Capture the cell that displays the provided text and extract its [x, y] central coordinate. 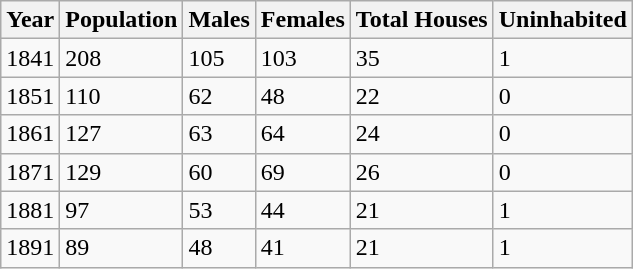
64 [302, 134]
62 [219, 96]
26 [422, 172]
1851 [30, 96]
110 [122, 96]
105 [219, 58]
127 [122, 134]
44 [302, 210]
89 [122, 248]
Uninhabited [562, 20]
1871 [30, 172]
Year [30, 20]
Population [122, 20]
1891 [30, 248]
Males [219, 20]
53 [219, 210]
103 [302, 58]
69 [302, 172]
Females [302, 20]
22 [422, 96]
208 [122, 58]
1881 [30, 210]
35 [422, 58]
24 [422, 134]
60 [219, 172]
129 [122, 172]
63 [219, 134]
41 [302, 248]
1841 [30, 58]
97 [122, 210]
Total Houses [422, 20]
1861 [30, 134]
